Provide the (X, Y) coordinate of the cell's center where the given text is located.  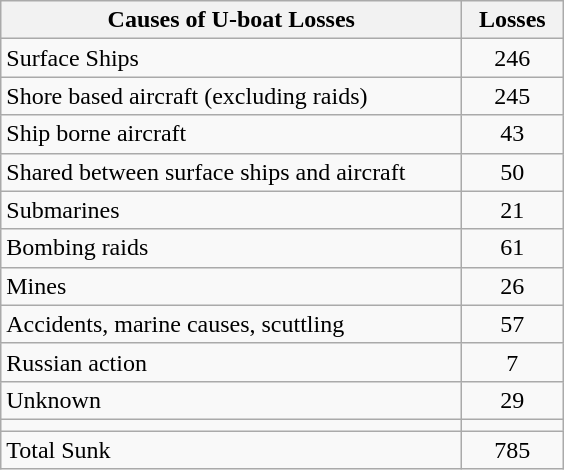
Submarines (232, 210)
Losses (512, 20)
29 (512, 400)
7 (512, 362)
Surface Ships (232, 58)
Accidents, marine causes, scuttling (232, 324)
26 (512, 286)
Bombing raids (232, 248)
21 (512, 210)
Ship borne aircraft (232, 134)
Causes of U-boat Losses (232, 20)
Total Sunk (232, 449)
Shared between surface ships and aircraft (232, 172)
Mines (232, 286)
61 (512, 248)
50 (512, 172)
43 (512, 134)
Russian action (232, 362)
57 (512, 324)
Unknown (232, 400)
785 (512, 449)
246 (512, 58)
Shore based aircraft (excluding raids) (232, 96)
245 (512, 96)
